Provide the [x, y] coordinate of the cell's center where the given text is located.  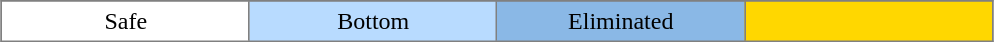
Eliminated [621, 21]
Safe [126, 21]
Bottom [373, 21]
